Provide the [X, Y] coordinate of the cell's center where the given text is located.  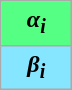
αi [36, 23]
βi [36, 67]
